For the text-containing cell, return its midpoint in (x, y) coordinate format. 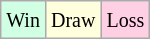
Draw (72, 20)
Loss (126, 20)
Win (24, 20)
